Extract the [x, y] coordinate from the center of the cell holding the provided text.  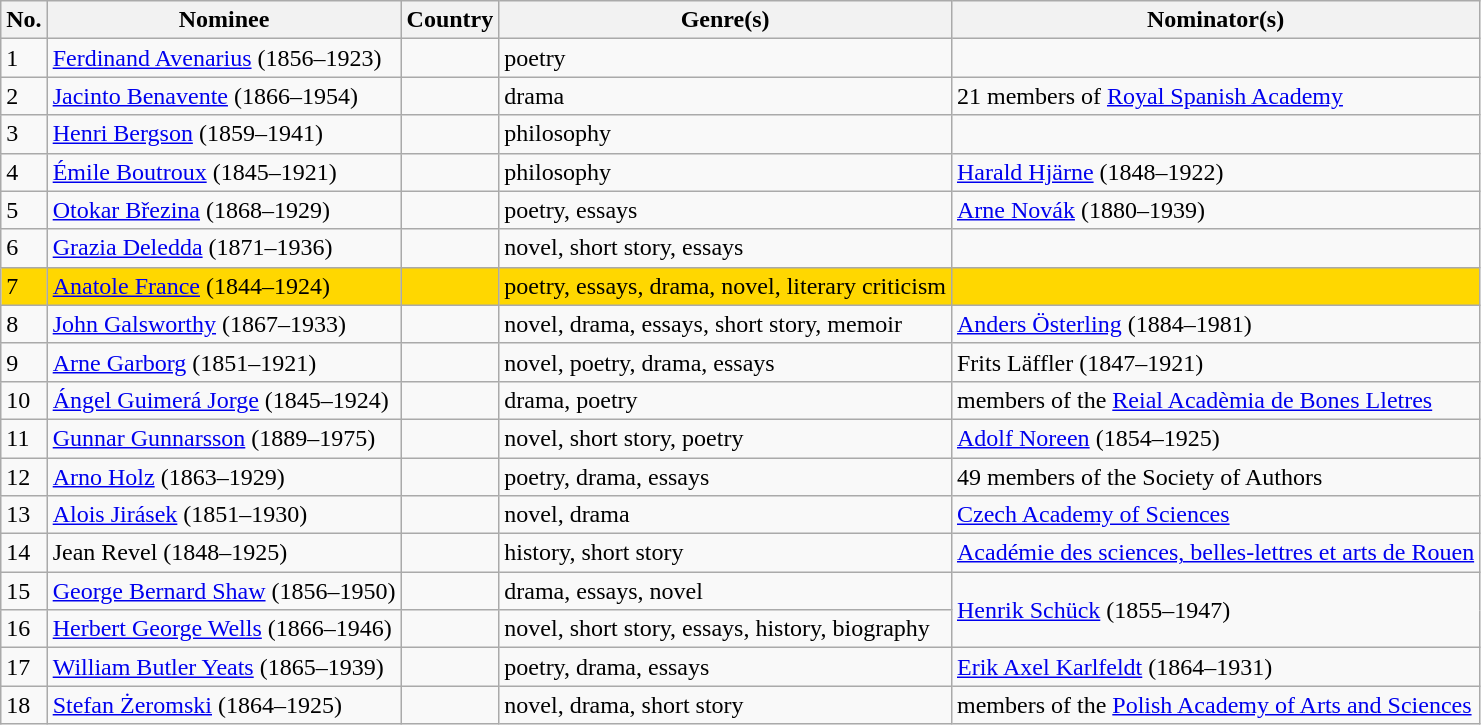
Frits Läffler (1847–1921) [1215, 362]
Ángel Guimerá Jorge (1845–1924) [224, 400]
history, short story [726, 553]
Stefan Żeromski (1864–1925) [224, 705]
Académie des sciences, belles-lettres et arts de Rouen [1215, 553]
Nominee [224, 20]
members of the Reial Acadèmia de Bones Lletres [1215, 400]
novel, drama, essays, short story, memoir [726, 324]
13 [24, 515]
No. [24, 20]
Harald Hjärne (1848–1922) [1215, 172]
15 [24, 591]
novel, drama, short story [726, 705]
George Bernard Shaw (1856–1950) [224, 591]
12 [24, 477]
novel, short story, essays, history, biography [726, 629]
members of the Polish Academy of Arts and Sciences [1215, 705]
Nominator(s) [1215, 20]
poetry, essays, drama, novel, literary criticism [726, 286]
6 [24, 248]
novel, poetry, drama, essays [726, 362]
Arno Holz (1863–1929) [224, 477]
17 [24, 667]
drama, poetry [726, 400]
10 [24, 400]
Jacinto Benavente (1866–1954) [224, 96]
Anatole France (1844–1924) [224, 286]
Jean Revel (1848–1925) [224, 553]
8 [24, 324]
novel, drama [726, 515]
Anders Österling (1884–1981) [1215, 324]
novel, short story, essays [726, 248]
Alois Jirásek (1851–1930) [224, 515]
16 [24, 629]
2 [24, 96]
18 [24, 705]
John Galsworthy (1867–1933) [224, 324]
Grazia Deledda (1871–1936) [224, 248]
Gunnar Gunnarsson (1889–1975) [224, 438]
Arne Garborg (1851–1921) [224, 362]
Arne Novák (1880–1939) [1215, 210]
Genre(s) [726, 20]
Country [450, 20]
drama [726, 96]
11 [24, 438]
4 [24, 172]
Henri Bergson (1859–1941) [224, 134]
Henrik Schück (1855–1947) [1215, 610]
21 members of Royal Spanish Academy [1215, 96]
Erik Axel Karlfeldt (1864–1931) [1215, 667]
49 members of the Society of Authors [1215, 477]
Ferdinand Avenarius (1856–1923) [224, 58]
3 [24, 134]
1 [24, 58]
7 [24, 286]
Otokar Březina (1868–1929) [224, 210]
Émile Boutroux (1845–1921) [224, 172]
William Butler Yeats (1865–1939) [224, 667]
novel, short story, poetry [726, 438]
9 [24, 362]
drama, essays, novel [726, 591]
Adolf Noreen (1854–1925) [1215, 438]
5 [24, 210]
poetry, essays [726, 210]
Czech Academy of Sciences [1215, 515]
poetry [726, 58]
14 [24, 553]
Herbert George Wells (1866–1946) [224, 629]
